Detect which cell encompasses the target text, then output its [x, y] center coordinate. 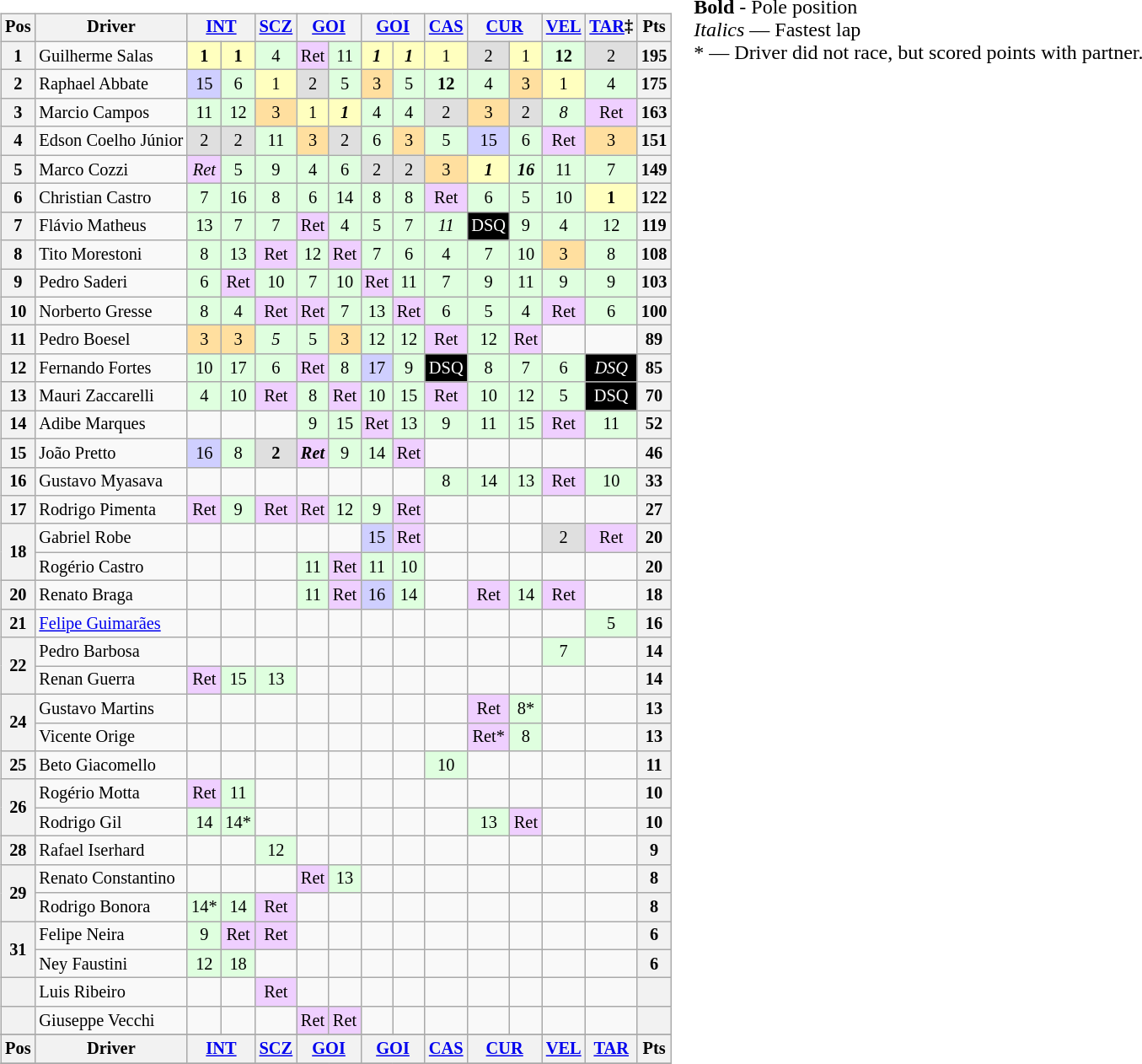
52 [654, 425]
TAR‡ [612, 28]
Rodrigo Bonora [111, 907]
Rogério Castro [111, 567]
29 [18, 892]
Rafael Iserhard [111, 851]
24 [18, 722]
21 [18, 623]
70 [654, 396]
Renato Braga [111, 595]
Felipe Neira [111, 936]
33 [654, 481]
Guilherme Salas [111, 56]
Pedro Boesel [111, 340]
28 [18, 851]
João Pretto [111, 453]
26 [18, 808]
Marco Cozzi [111, 169]
22 [18, 666]
31 [18, 949]
Gabriel Robe [111, 538]
TAR [612, 1049]
Rodrigo Gil [111, 822]
Edson Coelho Júnior [111, 141]
119 [654, 226]
163 [654, 113]
Renato Constantino [111, 879]
122 [654, 198]
Gustavo Myasava [111, 481]
46 [654, 453]
Rodrigo Pimenta [111, 510]
Adibe Marques [111, 425]
100 [654, 311]
103 [654, 283]
108 [654, 255]
Rogério Motta [111, 793]
Felipe Guimarães [111, 623]
175 [654, 84]
Norberto Gresse [111, 311]
Vicente Orige [111, 737]
Flávio Matheus [111, 226]
Pedro Saderi [111, 283]
Ret* [488, 737]
151 [654, 141]
149 [654, 169]
195 [654, 56]
Christian Castro [111, 198]
89 [654, 340]
Pedro Barbosa [111, 652]
Mauri Zaccarelli [111, 396]
Marcio Campos [111, 113]
25 [18, 766]
Ney Faustini [111, 964]
Beto Giacomello [111, 766]
Gustavo Martins [111, 708]
Fernando Fortes [111, 368]
8* [526, 708]
85 [654, 368]
Renan Guerra [111, 680]
27 [654, 510]
Raphael Abbate [111, 84]
Luis Ribeiro [111, 992]
Tito Morestoni [111, 255]
Giuseppe Vecchi [111, 1021]
